Extract the (x, y) coordinate from the center of the cell holding the provided text.  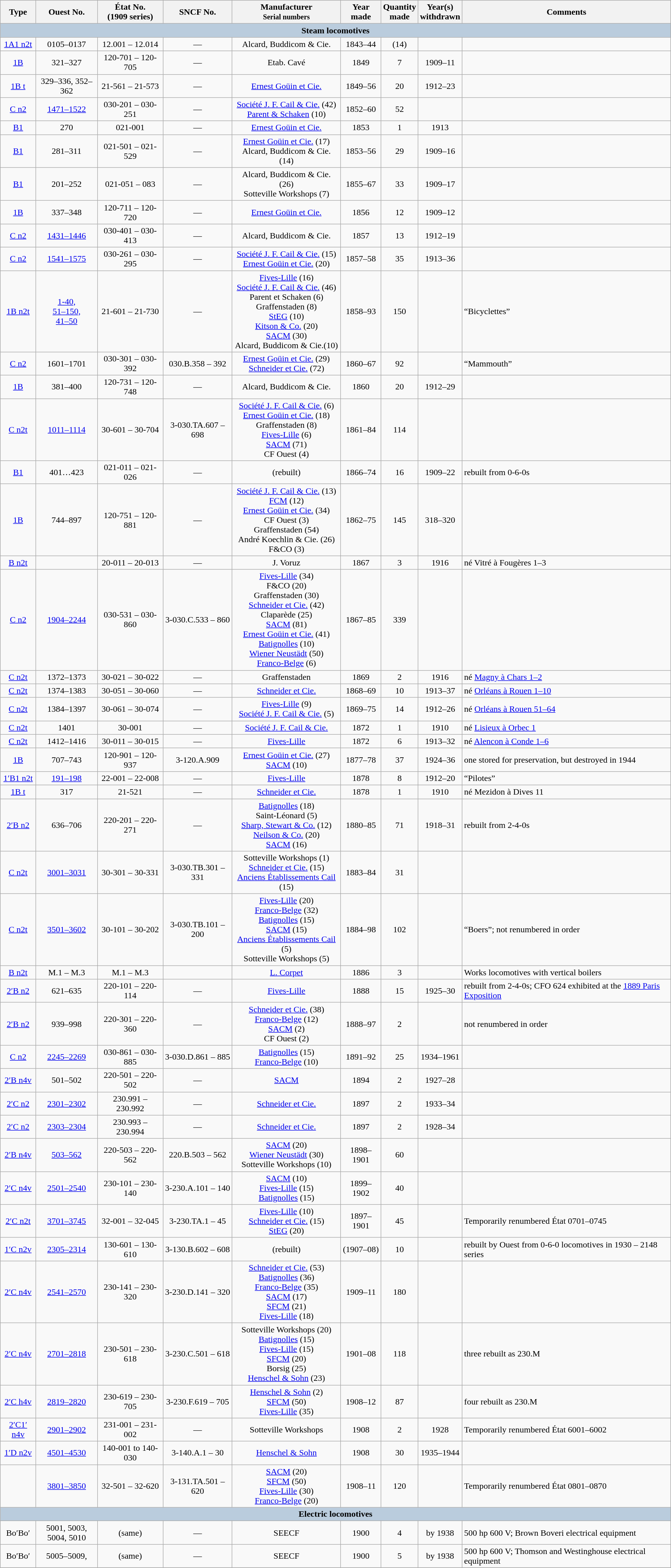
Ouest No. (67, 12)
318–320 (440, 520)
1918–31 (440, 825)
not renumbered in order (566, 1024)
3801–3850 (67, 1486)
118 (399, 1354)
30-101 – 30-202 (130, 930)
Batignolles (15)Franco-Belge (10) (287, 1057)
SACM (287, 1080)
1372–1373 (67, 677)
120-731 – 120-748 (130, 387)
1867–85 (361, 620)
2′C1′ n4v (18, 1430)
1B n2t (18, 311)
71 (399, 825)
8 (399, 778)
22-001 – 22-008 (130, 778)
1853 (361, 128)
1869 (361, 677)
230.993 – 230.994 (130, 1127)
321–327 (67, 62)
021-011 – 021-026 (130, 473)
né Orléans à Rouen 51–64 (566, 709)
1899–1902 (361, 1188)
220-501 – 220-502 (130, 1080)
one stored for preservation, but destroyed in 1944 (566, 759)
Société J. F. Cail & Cie. (15)Ernest Goüin et Cie. (20) (287, 259)
3501–3602 (67, 930)
1934–1961 (440, 1057)
2501–2540 (67, 1188)
SACM (20)SFCM (50)Fives-Lille (30)Franco-Belge (20) (287, 1486)
Société J. F. Cail & Cie. (13)FCM (12)Ernest Goüin et Cie. (34)CF Ouest (3)Graffenstaden (54)André Koechlin & Cie. (26)F&CO (3) (287, 520)
Temporarily renumbered État 6001–6002 (566, 1430)
rebuilt from 0-6-0s (566, 473)
four rebuilt as 230.M (566, 1401)
337–348 (67, 212)
1852–60 (361, 109)
3-130.B.602 – 608 (198, 1249)
ManufacturerSerial numbers (287, 12)
501–502 (67, 1080)
né Magny à Chars 1–2 (566, 677)
220-201 – 220-271 (130, 825)
Batignolles (18)Saint-Léonard (5)Sharp, Stewart & Co. (12)Neilson & Co. (20)SACM (16) (287, 825)
rebuilt from 2-4-0s; CFO 624 exhibited at the 1889 Paris Exposition (566, 991)
2541–2570 (67, 1292)
1935–1944 (440, 1453)
né Vitré à Fougères 1–3 (566, 563)
1849 (361, 62)
1933–34 (440, 1104)
33 (399, 184)
231-001 – 231-002 (130, 1430)
3-120.A.909 (198, 759)
120-901 – 120-937 (130, 759)
2245–2269 (67, 1057)
230-501 – 230-618 (130, 1354)
707–743 (67, 759)
“Pilotes” (566, 778)
030-531 – 030-860 (130, 620)
1925–30 (440, 991)
1401 (67, 728)
621–635 (67, 991)
3-131.TA.501 – 620 (198, 1486)
Steam locomotives (335, 30)
Etab. Cavé (287, 62)
145 (399, 520)
1857–58 (361, 259)
5 (399, 1556)
“Bicyclettes” (566, 311)
500 hp 600 V; Brown Boveri electrical equipment (566, 1533)
1888–97 (361, 1024)
L. Corpet (287, 972)
503–562 (67, 1155)
1913–36 (440, 259)
4 (399, 1533)
rebuilt by Ouest from 0-6-0 locomotives in 1930 – 2148 series (566, 1249)
J. Voruz (287, 563)
1856 (361, 212)
(14) (399, 44)
1908–12 (361, 1401)
1912–23 (440, 86)
1884–98 (361, 930)
1908–11 (361, 1486)
1868–69 (361, 691)
220-301 – 220-360 (130, 1024)
1861–84 (361, 430)
52 (399, 109)
1867 (361, 563)
102 (399, 930)
Ernest Goüin et Cie. (29)Schneider et Cie. (72) (287, 364)
1913–37 (440, 691)
030-401 – 030-413 (130, 235)
744–897 (67, 520)
1858–93 (361, 311)
né Alencon à Conde 1–6 (566, 741)
1909–17 (440, 184)
32-001 – 32-045 (130, 1221)
Alcard, Buddicom & Cie. (26)Sotteville Workshops (7) (287, 184)
1A1 n2t (18, 44)
1471–1522 (67, 109)
1843–44 (361, 44)
(1907–08) (361, 1249)
1′B1 n2t (18, 778)
021-001 (130, 128)
30-011 – 30-015 (130, 741)
30-021 – 30-022 (130, 677)
021-501 – 021-529 (130, 151)
1601–1701 (67, 364)
21-521 (130, 792)
220-503 – 220-562 (130, 1155)
1855–67 (361, 184)
1898–1901 (361, 1155)
317 (67, 792)
1886 (361, 972)
030-201 – 030-251 (130, 109)
230-141 – 230-320 (130, 1292)
220.B.503 – 562 (198, 1155)
500 hp 600 V; Thomson and Westinghouse electrical equipment (566, 1556)
Schneider et Cie. (53)Batignolles (36)Franco-Belge (35)SACM (17)SFCM (21)Fives-Lille (18) (287, 1292)
45 (399, 1221)
1877–78 (361, 759)
30-061 – 30-074 (130, 709)
3-030.D.861 – 885 (198, 1057)
1891–92 (361, 1057)
1912–20 (440, 778)
Fives-Lille (16)Société J. F. Cail & Cie. (46)Parent et Schaken (6)Graffenstaden (8)StEG (10)Kitson & Co. (20)SACM (30)Alcard, Buddicom & Cie.(10) (287, 311)
rebuilt from 2-4-0s (566, 825)
1928–34 (440, 1127)
3-030.TA.607 – 698 (198, 430)
120-751 – 120-881 (130, 520)
1912–19 (440, 235)
270 (67, 128)
2303–2304 (67, 1127)
Graffenstaden (287, 677)
4501–4530 (67, 1453)
Fives-Lille (20)Franco-Belge (32)Batignolles (15)SACM (15)Anciens Établissements Cail (5)Sotteville Workshops (5) (287, 930)
Fives-Lille (10)Schneider et Cie. (15)StEG (20) (287, 1221)
Temporarily renumbered État 0801–0870 (566, 1486)
“Boers”; not renumbered in order (566, 930)
2′C n2t (18, 1221)
939–998 (67, 1024)
three rebuilt as 230.M (566, 1354)
114 (399, 430)
21-561 – 21-573 (130, 86)
Ernest Goüin et Cie. (27)SACM (10) (287, 759)
35 (399, 259)
Fives-Lille (9)Société J. F. Cail & Cie. (5) (287, 709)
030.B.358 – 392 (198, 364)
1866–74 (361, 473)
1913 (440, 128)
1927–28 (440, 1080)
3001–3031 (67, 873)
3-230.TA.1 – 45 (198, 1221)
Yearmade (361, 12)
191–198 (67, 778)
2301–2302 (67, 1104)
1909–12 (440, 212)
140-001 to 140-030 (130, 1453)
Sotteville Workshops (1)Schneider et Cie. (15)Anciens Établissements Cail (15) (287, 873)
636–706 (67, 825)
0105–0137 (67, 44)
État No.(1909 series) (130, 12)
030-861 – 030-885 (130, 1057)
32-501 – 32-620 (130, 1486)
339 (399, 620)
Comments (566, 12)
21-601 – 21-730 (130, 311)
5001, 5003,5004, 5010 (67, 1533)
120-701 – 120-705 (130, 62)
30 (399, 1453)
1011–1114 (67, 430)
Year(s)withdrawn (440, 12)
né Lisieux à Orbec 1 (566, 728)
Société J. F. Cail & Cie. (42)Parent & Schaken (10) (287, 109)
né Mezidon à Dives 11 (566, 792)
130-601 – 130-610 (130, 1249)
Société J. F. Cail & Cie. (287, 728)
3-230.F.619 – 705 (198, 1401)
40 (399, 1188)
120-711 – 120-720 (130, 212)
Sotteville Workshops (287, 1430)
1412–1416 (67, 741)
13 (399, 235)
1849–56 (361, 86)
381–400 (67, 387)
230.991 – 230.992 (130, 1104)
5005–5009, (67, 1556)
Société J. F. Cail & Cie. (6)Ernest Goüin et Cie. (18)Graffenstaden (8)Fives-Lille (6)SACM (71)CF Ouest (4) (287, 430)
2901–2902 (67, 1430)
31 (399, 873)
3-140.A.1 – 30 (198, 1453)
1928 (440, 1430)
021-051 – 083 (130, 184)
14 (399, 709)
3-030.TB.301 – 331 (198, 873)
15 (399, 991)
Henschel & Sohn (2)SFCM (50)Fives-Lille (35) (287, 1401)
1883–84 (361, 873)
030-261 – 030-295 (130, 259)
30-001 (130, 728)
92 (399, 364)
230-619 – 230-705 (130, 1401)
29 (399, 151)
1904–2244 (67, 620)
37 (399, 759)
1888 (361, 991)
2701–2818 (67, 1354)
030-301 – 030-392 (130, 364)
220-101 – 220-114 (130, 991)
30-301 – 30-331 (130, 873)
1′C n2v (18, 1249)
1-40,51–150,41–50 (67, 311)
SACM (10)Fives-Lille (15)Batignolles (15) (287, 1188)
1860 (361, 387)
1924–36 (440, 759)
3-230.C.501 – 618 (198, 1354)
401…423 (67, 473)
1384–1397 (67, 709)
150 (399, 311)
Works locomotives with vertical boilers (566, 972)
20-011 – 20-013 (130, 563)
Temporarily renumbered État 0701–0745 (566, 1221)
230-101 – 230-140 (130, 1188)
1869–75 (361, 709)
2305–2314 (67, 1249)
né Orléans à Rouen 1–10 (566, 691)
1374–1383 (67, 691)
201–252 (67, 184)
SNCF No. (198, 12)
1431–1446 (67, 235)
3701–3745 (67, 1221)
60 (399, 1155)
SACM (20)Wiener Neustädt (30)Sotteville Workshops (10) (287, 1155)
1880–85 (361, 825)
12.001 – 12.014 (130, 44)
Sotteville Workshops (20)Batignolles (15)Fives-Lille (15)SFCM (20)Borsig (25)Henschel & Sohn (23) (287, 1354)
6 (399, 741)
1857 (361, 235)
1862–75 (361, 520)
Quantitymade (399, 12)
30-051 – 30-060 (130, 691)
1894 (361, 1080)
Electric locomotives (335, 1514)
1′D n2v (18, 1453)
Ernest Goüin et Cie. (17)Alcard, Buddicom & Cie. (14) (287, 151)
1853–56 (361, 151)
281–311 (67, 151)
12 (399, 212)
3-030.C.533 – 860 (198, 620)
3-030.TB.101 – 200 (198, 930)
1860–67 (361, 364)
7 (399, 62)
1912–26 (440, 709)
120 (399, 1486)
1912–29 (440, 387)
Schneider et Cie. (38)Franco-Belge (12)SACM (2)CF Ouest (2) (287, 1024)
329–336, 352–362 (67, 86)
16 (399, 473)
Henschel & Sohn (287, 1453)
1909–16 (440, 151)
1901–08 (361, 1354)
Type (18, 12)
87 (399, 1401)
1913–32 (440, 741)
2′C h4v (18, 1401)
30-601 – 30-704 (130, 430)
180 (399, 1292)
1909–22 (440, 473)
25 (399, 1057)
2819–2820 (67, 1401)
3-230.D.141 – 320 (198, 1292)
“Mammouth” (566, 364)
1897–1901 (361, 1221)
1541–1575 (67, 259)
3-230.A.101 – 140 (198, 1188)
